Capture the cell that displays the provided text and extract its [X, Y] central coordinate. 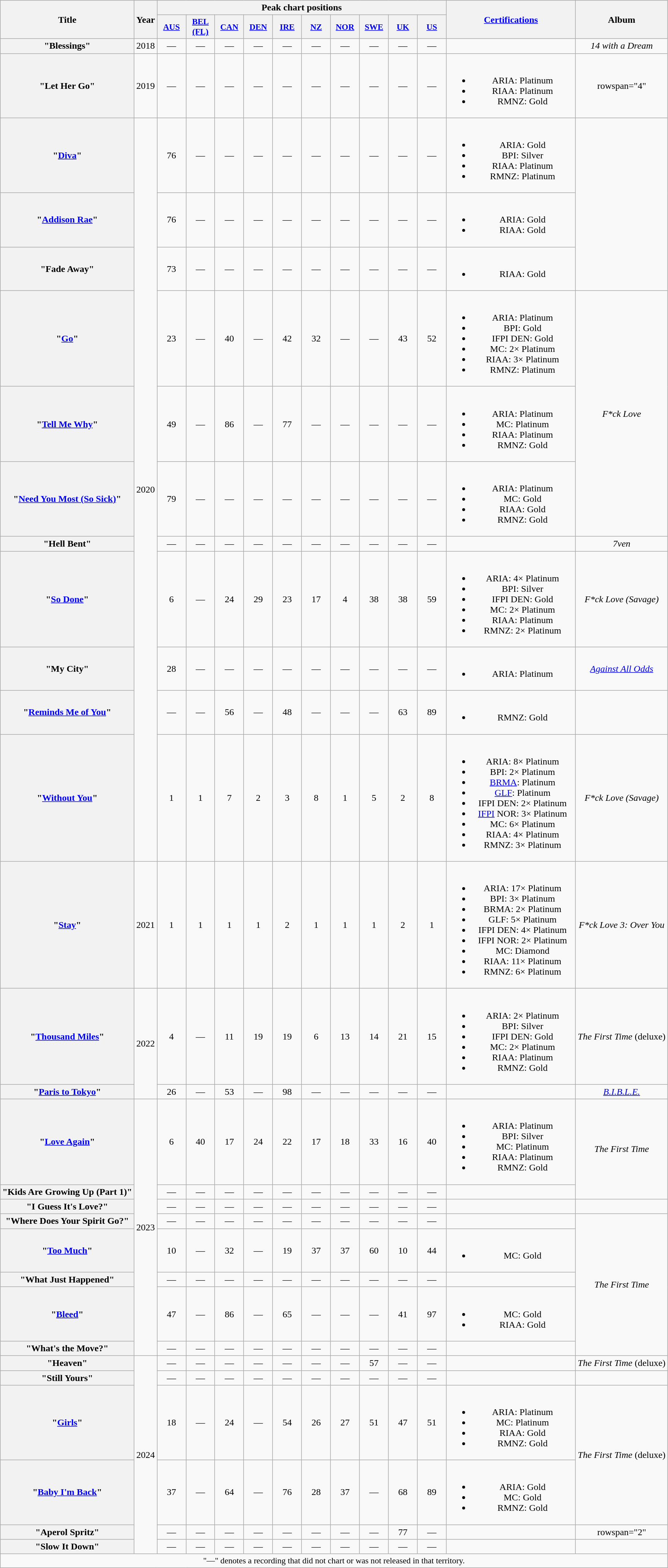
48 [287, 712]
RMNZ: Gold [511, 712]
49 [171, 424]
2018 [146, 46]
97 [432, 1314]
ARIA: GoldBPI: SilverRIAA: PlatinumRMNZ: Platinum [511, 155]
Against All Odds [622, 669]
"Still Yours" [67, 1378]
7ven [622, 544]
14 [374, 1036]
F*ck Love 3: Over You [622, 925]
33 [374, 1142]
ARIA: PlatinumMC: PlatinumRIAA: PlatinumRMNZ: Gold [511, 424]
ARIA: 4× PlatinumBPI: SilverIFPI DEN: GoldMC: 2× PlatinumRIAA: PlatinumRMNZ: 2× Platinum [511, 599]
"Kids Are Growing Up (Part 1)" [67, 1192]
"Girls" [67, 1423]
NOR [345, 27]
7 [229, 798]
73 [171, 269]
ARIA: GoldMC: GoldRMNZ: Gold [511, 1493]
UK [403, 27]
11 [229, 1036]
"Too Much" [67, 1250]
ARIA: Platinum [511, 669]
44 [432, 1250]
16 [403, 1142]
SWE [374, 27]
29 [258, 599]
43 [403, 338]
"Where Does Your Spirit Go?" [67, 1221]
41 [403, 1314]
"My City" [67, 669]
ARIA: PlatinumMC: GoldRIAA: GoldRMNZ: Gold [511, 499]
"Addison Rae" [67, 220]
79 [171, 499]
Year [146, 19]
Album [622, 19]
65 [287, 1314]
15 [432, 1036]
98 [287, 1092]
2021 [146, 925]
68 [403, 1493]
"Love Again" [67, 1142]
ARIA: PlatinumMC: PlatinumRIAA: GoldRMNZ: Gold [511, 1423]
"Hell Bent" [67, 544]
13 [345, 1036]
21 [403, 1036]
2024 [146, 1455]
"Let Her Go" [67, 86]
ARIA: 2× PlatinumBPI: SilverIFPI DEN: GoldMC: 2× PlatinumRIAA: PlatinumRMNZ: Gold [511, 1036]
"Bleed" [67, 1314]
"Blessings" [67, 46]
2019 [146, 86]
53 [229, 1092]
54 [287, 1423]
57 [374, 1363]
"I Guess It's Love?" [67, 1206]
22 [287, 1142]
"Thousand Miles" [67, 1036]
"What's the Move?" [67, 1348]
"Need You Most (So Sick)" [67, 499]
2020 [146, 490]
ARIA: GoldRIAA: Gold [511, 220]
"Tell Me Why" [67, 424]
60 [374, 1250]
"Reminds Me of You" [67, 712]
IRE [287, 27]
ARIA: PlatinumBPI: GoldIFPI DEN: GoldMC: 2× PlatinumRIAA: 3× PlatinumRMNZ: Platinum [511, 338]
ARIA: PlatinumRIAA: PlatinumRMNZ: Gold [511, 86]
"So Done" [67, 599]
Title [67, 19]
MC: GoldRIAA: Gold [511, 1314]
RIAA: Gold [511, 269]
Peak chart positions [302, 8]
CAN [229, 27]
DEN [258, 27]
"Without You" [67, 798]
59 [432, 599]
14 with a Dream [622, 46]
"Heaven" [67, 1363]
AUS [171, 27]
"What Just Happened" [67, 1279]
NZ [316, 27]
"Go" [67, 338]
BEL(FL) [201, 27]
rowspan="2" [622, 1532]
B.I.B.L.E. [622, 1092]
ARIA: PlatinumBPI: SilverMC: PlatinumRIAA: PlatinumRMNZ: Gold [511, 1142]
56 [229, 712]
5 [374, 798]
"Aperol Spritz" [67, 1532]
2022 [146, 1044]
3 [287, 798]
"Fade Away" [67, 269]
2023 [146, 1227]
"Paris to Tokyo" [67, 1092]
US [432, 27]
27 [345, 1423]
"Slow It Down" [67, 1547]
52 [432, 338]
F*ck Love [622, 413]
63 [403, 712]
rowspan="4" [622, 86]
64 [229, 1493]
"—" denotes a recording that did not chart or was not released in that territory. [334, 1561]
MC: Gold [511, 1250]
"Stay" [67, 925]
"Diva" [67, 155]
"Baby I'm Back" [67, 1493]
42 [287, 338]
Certifications [511, 19]
